Output the [x, y] coordinate of the center of the cell containing the given text.  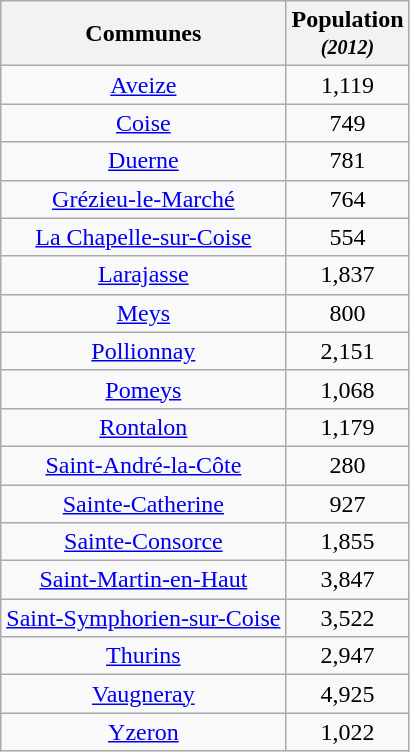
3,522 [348, 618]
1,119 [348, 85]
La Chapelle-sur-Coise [144, 237]
1,022 [348, 732]
800 [348, 313]
749 [348, 123]
2,947 [348, 656]
1,068 [348, 389]
1,837 [348, 275]
Rontalon [144, 427]
Saint-André-la-Côte [144, 465]
Grézieu-le-Marché [144, 199]
1,179 [348, 427]
Pollionnay [144, 351]
Vaugneray [144, 694]
2,151 [348, 351]
554 [348, 237]
Larajasse [144, 275]
Pomeys [144, 389]
3,847 [348, 580]
Aveize [144, 85]
Thurins [144, 656]
Yzeron [144, 732]
1,855 [348, 542]
927 [348, 503]
4,925 [348, 694]
Saint-Martin-en-Haut [144, 580]
781 [348, 161]
Sainte-Consorce [144, 542]
Duerne [144, 161]
Saint-Symphorien-sur-Coise [144, 618]
Coise [144, 123]
Meys [144, 313]
Sainte-Catherine [144, 503]
Communes [144, 34]
280 [348, 465]
764 [348, 199]
Population(2012) [348, 34]
